Provide the (x, y) coordinate of the cell's center where the given text is located.  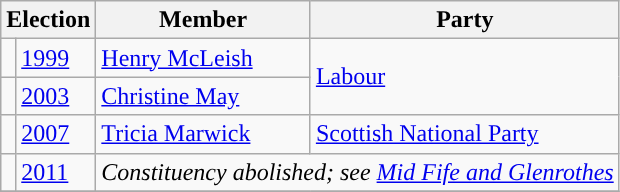
2011 (56, 172)
Tricia Marwick (204, 134)
2003 (56, 96)
Party (464, 20)
1999 (56, 58)
Member (204, 20)
Labour (464, 77)
Election (48, 20)
2007 (56, 134)
Scottish National Party (464, 134)
Christine May (204, 96)
Constituency abolished; see Mid Fife and Glenrothes (358, 172)
Henry McLeish (204, 58)
